Return the (x, y) coordinate for the center point of the cell that contains the specified text.  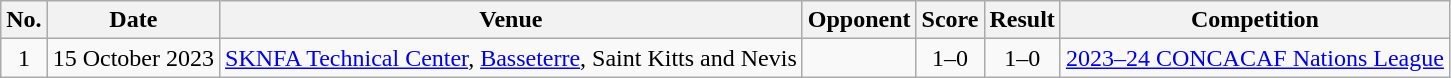
Competition (1254, 20)
Date (133, 20)
Venue (512, 20)
2023–24 CONCACAF Nations League (1254, 58)
Score (950, 20)
Opponent (859, 20)
No. (24, 20)
15 October 2023 (133, 58)
1 (24, 58)
SKNFA Technical Center, Basseterre, Saint Kitts and Nevis (512, 58)
Result (1022, 20)
